Return [X, Y] of the center of cell containing provided text 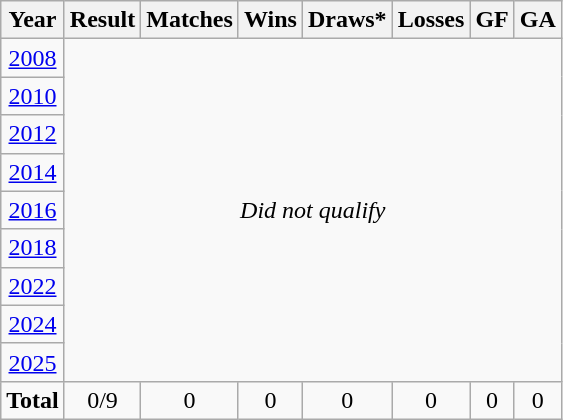
GA [538, 20]
GF [492, 20]
Losses [431, 20]
2018 [33, 248]
2010 [33, 96]
Did not qualify [312, 210]
0/9 [102, 400]
2014 [33, 172]
Year [33, 20]
2016 [33, 210]
Draws* [347, 20]
Result [102, 20]
2022 [33, 286]
Matches [190, 20]
Wins [270, 20]
2012 [33, 134]
2008 [33, 58]
2024 [33, 324]
2025 [33, 362]
Total [33, 400]
